Provide the (X, Y) coordinate of the cell's center where the given text is located.  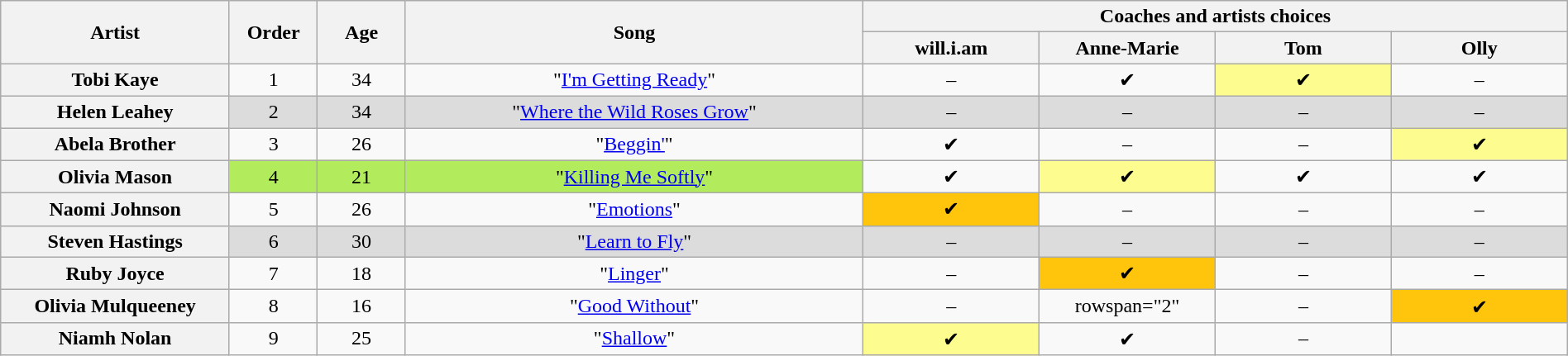
Niamh Nolan (116, 339)
9 (273, 339)
Helen Leahey (116, 112)
will.i.am (951, 48)
6 (273, 241)
Anne-Marie (1128, 48)
7 (273, 273)
Olivia Mason (116, 177)
25 (361, 339)
Naomi Johnson (116, 210)
Artist (116, 32)
Steven Hastings (116, 241)
"Shallow" (633, 339)
8 (273, 306)
"Beggin'" (633, 144)
2 (273, 112)
"Emotions" (633, 210)
Age (361, 32)
Song (633, 32)
Olivia Mulqueeney (116, 306)
4 (273, 177)
18 (361, 273)
Olly (1479, 48)
"Learn to Fly" (633, 241)
Coaches and artists choices (1216, 17)
"Where the Wild Roses Grow" (633, 112)
Abela Brother (116, 144)
"Linger" (633, 273)
16 (361, 306)
Tom (1303, 48)
Order (273, 32)
Tobi Kaye (116, 80)
rowspan="2" (1128, 306)
"Good Without" (633, 306)
Ruby Joyce (116, 273)
30 (361, 241)
1 (273, 80)
5 (273, 210)
3 (273, 144)
21 (361, 177)
"I'm Getting Ready" (633, 80)
"Killing Me Softly" (633, 177)
